Determine the [X, Y] coordinate at the center of the cell enclosing the given text.  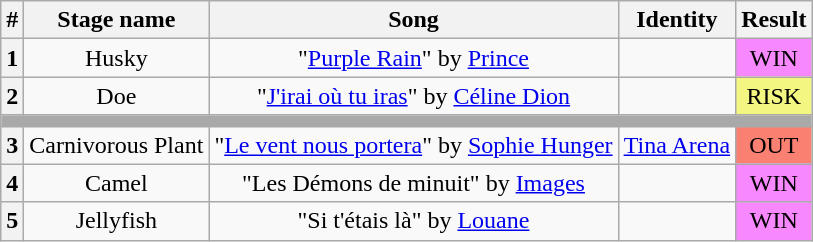
"Les Démons de minuit" by Images [414, 183]
Jellyfish [116, 221]
2 [12, 96]
"Le vent nous portera" by Sophie Hunger [414, 145]
1 [12, 58]
"J'irai où tu iras" by Céline Dion [414, 96]
Identity [677, 20]
5 [12, 221]
"Si t'étais là" by Louane [414, 221]
RISK [774, 96]
Doe [116, 96]
Song [414, 20]
Husky [116, 58]
Carnivorous Plant [116, 145]
Tina Arena [677, 145]
Camel [116, 183]
OUT [774, 145]
Stage name [116, 20]
4 [12, 183]
"Purple Rain" by Prince [414, 58]
Result [774, 20]
3 [12, 145]
# [12, 20]
